Return the [X, Y] coordinate for the center point of the cell that contains the specified text.  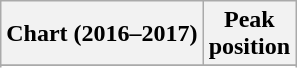
Peakposition [249, 34]
Chart (2016–2017) [102, 34]
